For the text-containing cell, return its midpoint in (x, y) coordinate format. 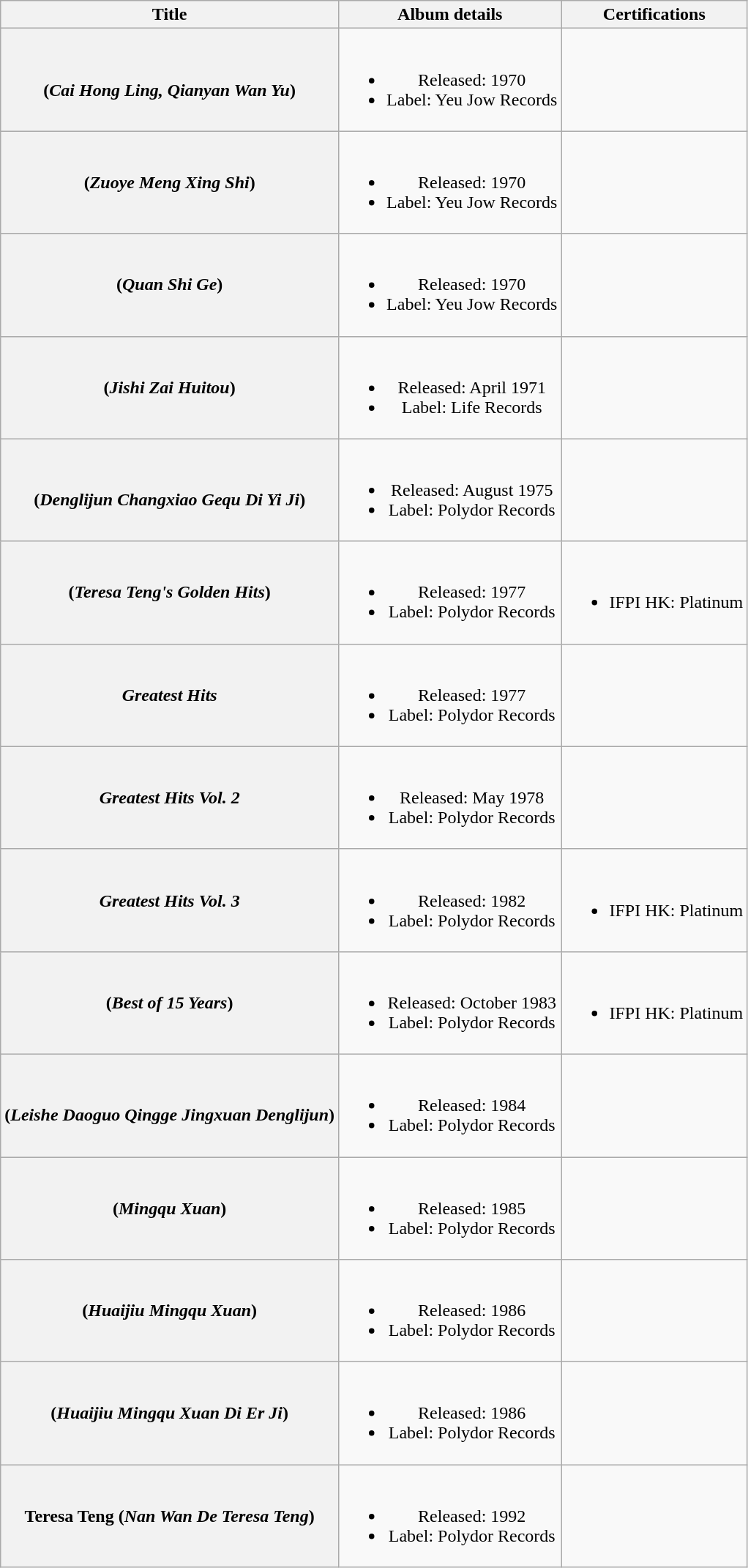
Released: April 1971Label: Life Records (450, 387)
Released: August 1975Label: Polydor Records (450, 490)
Released: 1982Label: Polydor Records (450, 900)
(Zuoye Meng Xing Shi) (170, 182)
Released: 1985Label: Polydor Records (450, 1208)
Greatest Hits (170, 695)
Released: May 1978Label: Polydor Records (450, 798)
(Denglijun Changxiao Gequ Di Yi Ji) (170, 490)
Released: 1992Label: Polydor Records (450, 1516)
Title (170, 15)
Released: 1984Label: Polydor Records (450, 1105)
(Mingqu Xuan) (170, 1208)
Album details (450, 15)
(Jishi Zai Huitou) (170, 387)
(Quan Shi Ge) (170, 285)
(Leishe Daoguo Qingge Jingxuan Denglijun) (170, 1105)
(Huaijiu Mingqu Xuan Di Er Ji) (170, 1413)
(Huaijiu Mingqu Xuan) (170, 1311)
(Teresa Teng's Golden Hits) (170, 592)
Greatest Hits Vol. 2 (170, 798)
Greatest Hits Vol. 3 (170, 900)
Released: October 1983Label: Polydor Records (450, 1003)
(Cai Hong Ling, Qianyan Wan Yu) (170, 80)
Teresa Teng (Nan Wan De Teresa Teng) (170, 1516)
(Best of 15 Years) (170, 1003)
Certifications (654, 15)
